From the cell containing the given text, extract its center point as [x, y] coordinate. 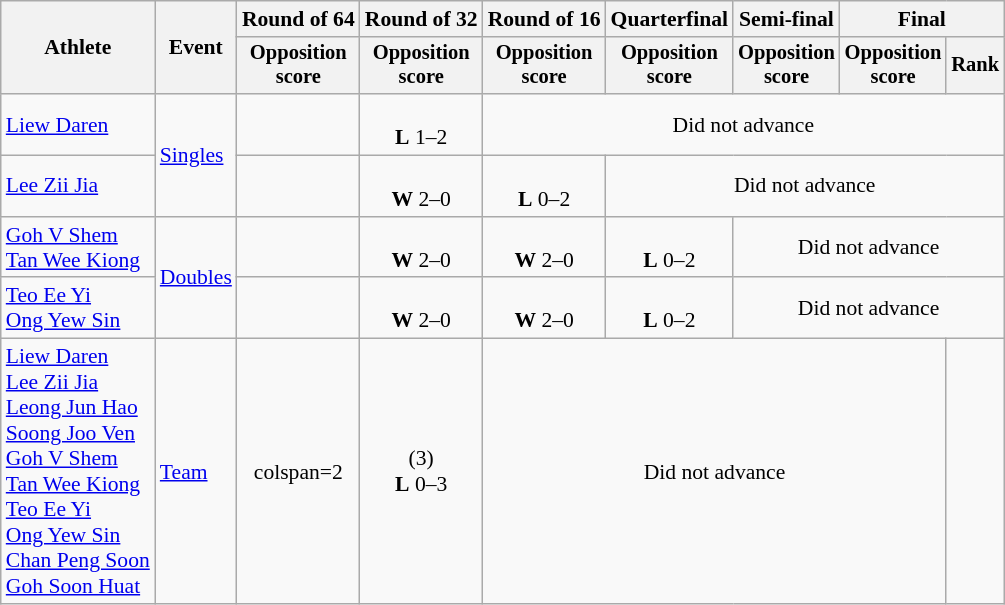
Event [196, 48]
Liew Daren [78, 124]
Quarterfinal [670, 19]
Teo Ee YiOng Yew Sin [78, 308]
L 1–2 [422, 124]
Athlete [78, 48]
(3)L 0–3 [422, 472]
Lee Zii Jia [78, 186]
Singles [196, 155]
Semi-final [786, 19]
Goh V ShemTan Wee Kiong [78, 248]
Rank [975, 66]
Doubles [196, 278]
colspan=2 [298, 472]
Round of 16 [544, 19]
Round of 32 [422, 19]
Round of 64 [298, 19]
Final [922, 19]
Team [196, 472]
Liew DarenLee Zii JiaLeong Jun HaoSoong Joo VenGoh V ShemTan Wee KiongTeo Ee YiOng Yew SinChan Peng SoonGoh Soon Huat [78, 472]
